Return [x, y] of the center of cell containing provided text 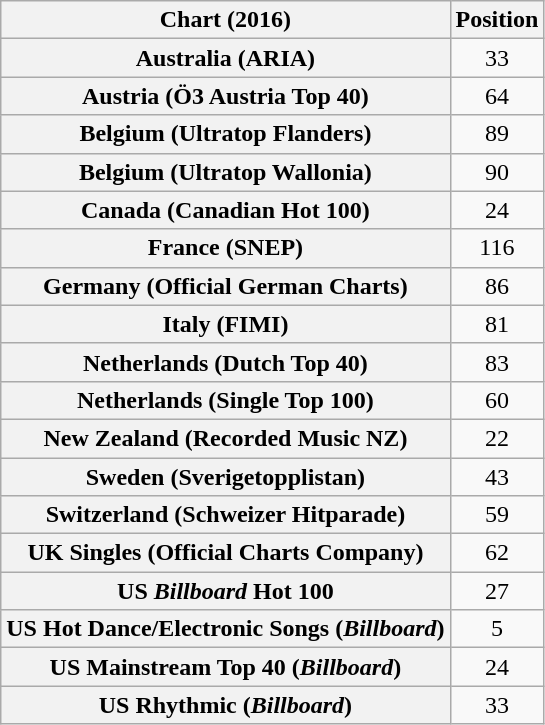
59 [497, 515]
22 [497, 438]
New Zealand (Recorded Music NZ) [226, 438]
Position [497, 20]
81 [497, 324]
Netherlands (Dutch Top 40) [226, 362]
5 [497, 629]
US Mainstream Top 40 (Billboard) [226, 667]
US Hot Dance/Electronic Songs (Billboard) [226, 629]
Australia (ARIA) [226, 58]
Chart (2016) [226, 20]
France (SNEP) [226, 248]
Canada (Canadian Hot 100) [226, 210]
Netherlands (Single Top 100) [226, 400]
60 [497, 400]
US Rhythmic (Billboard) [226, 705]
US Billboard Hot 100 [226, 591]
43 [497, 477]
Austria (Ö3 Austria Top 40) [226, 96]
116 [497, 248]
83 [497, 362]
86 [497, 286]
Sweden (Sverigetopplistan) [226, 477]
Switzerland (Schweizer Hitparade) [226, 515]
Germany (Official German Charts) [226, 286]
64 [497, 96]
89 [497, 134]
90 [497, 172]
UK Singles (Official Charts Company) [226, 553]
Italy (FIMI) [226, 324]
Belgium (Ultratop Wallonia) [226, 172]
62 [497, 553]
Belgium (Ultratop Flanders) [226, 134]
27 [497, 591]
